Find where the given text appears and provide that cell's center as (x, y) coordinate. 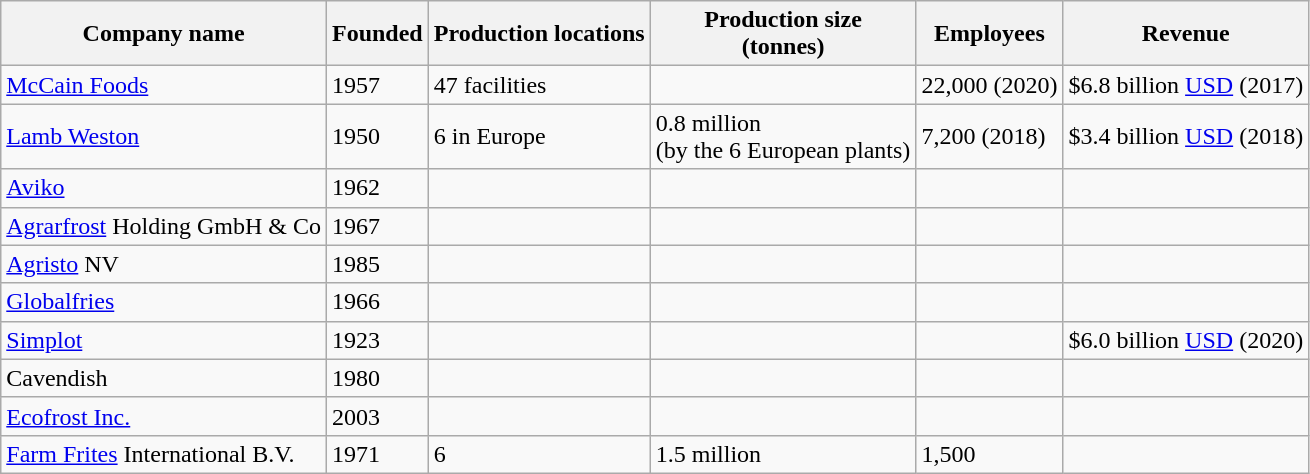
1923 (377, 340)
1980 (377, 378)
1.5 million (783, 454)
McCain Foods (164, 85)
0.8 million(by the 6 European plants) (783, 136)
$6.8 billion USD (2017) (1186, 85)
1962 (377, 188)
1967 (377, 226)
Agrarfrost Holding GmbH & Co (164, 226)
1971 (377, 454)
Globalfries (164, 302)
6 in Europe (539, 136)
1957 (377, 85)
Cavendish (164, 378)
22,000 (2020) (990, 85)
Revenue (1186, 34)
$3.4 billion USD (2018) (1186, 136)
Farm Frites International B.V. (164, 454)
1966 (377, 302)
6 (539, 454)
1950 (377, 136)
1,500 (990, 454)
2003 (377, 416)
$6.0 billion USD (2020) (1186, 340)
Production size(tonnes) (783, 34)
Employees (990, 34)
Company name (164, 34)
Founded (377, 34)
47 facilities (539, 85)
Aviko (164, 188)
Production locations (539, 34)
Lamb Weston (164, 136)
7,200 (2018) (990, 136)
Agristo NV (164, 264)
Ecofrost Inc. (164, 416)
1985 (377, 264)
Simplot (164, 340)
